For the text-containing cell, return its midpoint in [x, y] coordinate format. 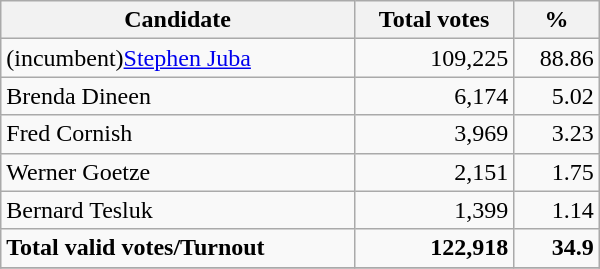
Candidate [178, 20]
88.86 [556, 58]
34.9 [556, 248]
122,918 [434, 248]
3,969 [434, 134]
Brenda Dineen [178, 96]
Total votes [434, 20]
Total valid votes/Turnout [178, 248]
6,174 [434, 96]
Fred Cornish [178, 134]
3.23 [556, 134]
1.75 [556, 172]
5.02 [556, 96]
2,151 [434, 172]
(incumbent)Stephen Juba [178, 58]
Bernard Tesluk [178, 210]
% [556, 20]
1.14 [556, 210]
109,225 [434, 58]
Werner Goetze [178, 172]
1,399 [434, 210]
